Provide the (x, y) coordinate of the cell's center where the given text is located.  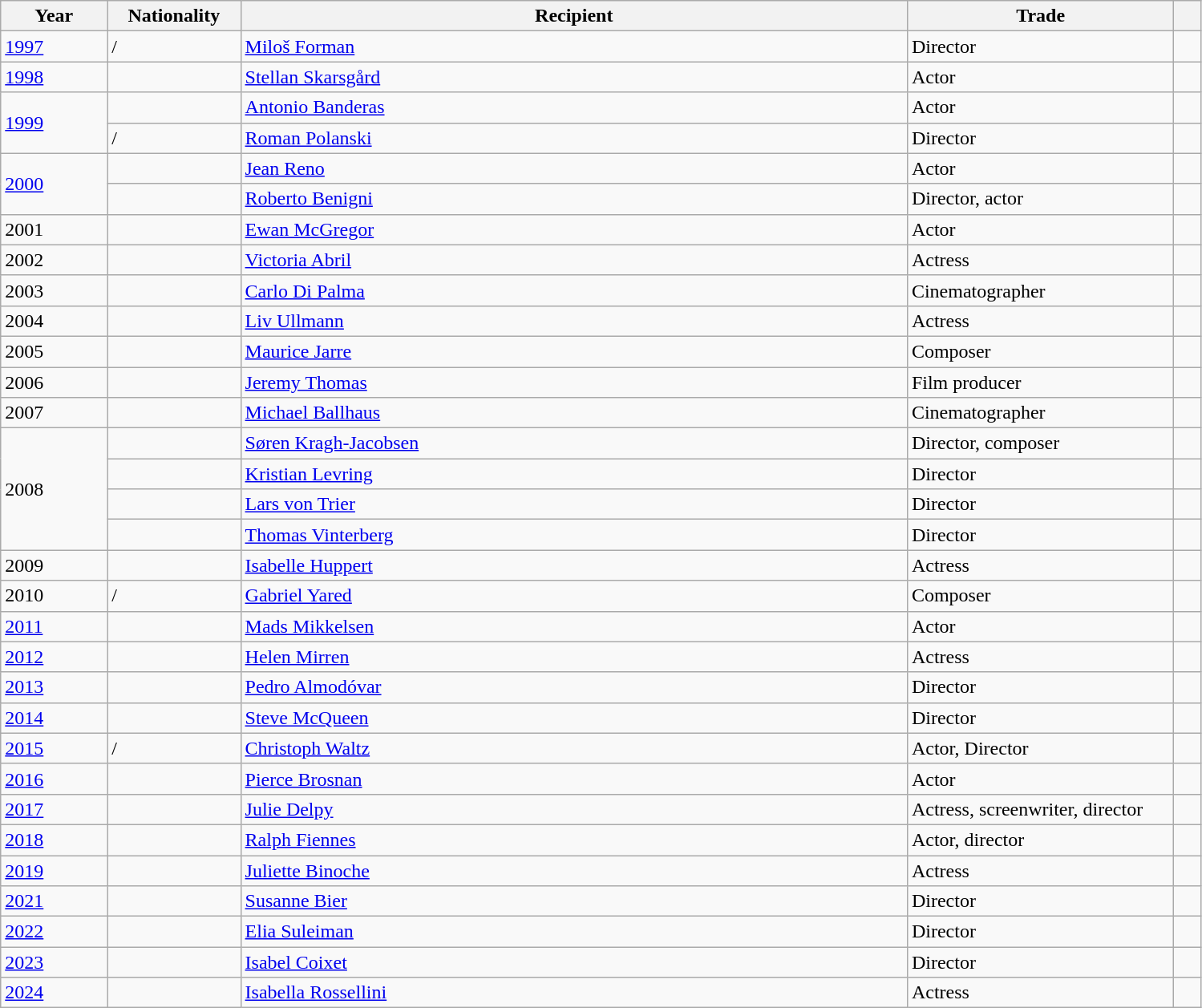
Christoph Waltz (574, 748)
Actress, screenwriter, director (1041, 809)
1999 (55, 123)
2009 (55, 565)
Steve McQueen (574, 718)
Film producer (1041, 383)
2007 (55, 413)
Nationality (174, 16)
Pedro Almodóvar (574, 687)
Helen Mirren (574, 657)
Antonio Banderas (574, 107)
Liv Ullmann (574, 321)
2016 (55, 779)
2017 (55, 809)
2022 (55, 932)
1998 (55, 77)
Maurice Jarre (574, 351)
2005 (55, 351)
Julie Delpy (574, 809)
Elia Suleiman (574, 932)
2019 (55, 870)
2006 (55, 383)
Ralph Fiennes (574, 840)
Juliette Binoche (574, 870)
Michael Ballhaus (574, 413)
2013 (55, 687)
Mads Mikkelsen (574, 626)
Jean Reno (574, 168)
Isabella Rossellini (574, 993)
2012 (55, 657)
2003 (55, 290)
Director, actor (1041, 199)
Stellan Skarsgård (574, 77)
2001 (55, 229)
Isabelle Huppert (574, 565)
2002 (55, 260)
Victoria Abril (574, 260)
Ewan McGregor (574, 229)
Thomas Vinterberg (574, 535)
Director, composer (1041, 443)
2004 (55, 321)
Søren Kragh-Jacobsen (574, 443)
Isabel Coixet (574, 962)
2021 (55, 901)
2000 (55, 184)
Roman Polanski (574, 138)
Recipient (574, 16)
Carlo Di Palma (574, 290)
Actor, Director (1041, 748)
2008 (55, 489)
Miloš Forman (574, 47)
2015 (55, 748)
Actor, director (1041, 840)
Pierce Brosnan (574, 779)
Roberto Benigni (574, 199)
2018 (55, 840)
Jeremy Thomas (574, 383)
Lars von Trier (574, 504)
2011 (55, 626)
2024 (55, 993)
2014 (55, 718)
1997 (55, 47)
Susanne Bier (574, 901)
Kristian Levring (574, 474)
Gabriel Yared (574, 596)
2010 (55, 596)
Trade (1041, 16)
Year (55, 16)
2023 (55, 962)
